Pinpoint the cell where the given text exists, returning its (x, y) midpoint coordinate. 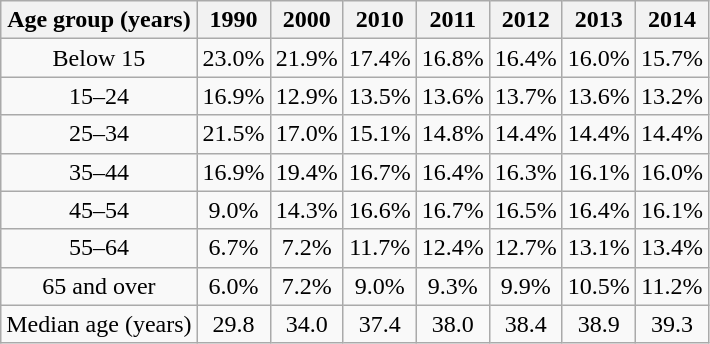
39.3 (672, 324)
15.1% (380, 134)
35–44 (99, 172)
16.5% (526, 210)
21.9% (306, 58)
45–54 (99, 210)
25–34 (99, 134)
13.1% (598, 248)
10.5% (598, 286)
12.9% (306, 96)
15–24 (99, 96)
13.7% (526, 96)
9.9% (526, 286)
65 and over (99, 286)
11.2% (672, 286)
14.8% (452, 134)
13.5% (380, 96)
2014 (672, 20)
14.3% (306, 210)
17.4% (380, 58)
2000 (306, 20)
9.3% (452, 286)
2011 (452, 20)
21.5% (234, 134)
2013 (598, 20)
11.7% (380, 248)
12.7% (526, 248)
16.8% (452, 58)
38.9 (598, 324)
12.4% (452, 248)
Age group (years) (99, 20)
19.4% (306, 172)
Median age (years) (99, 324)
6.0% (234, 286)
16.6% (380, 210)
1990 (234, 20)
13.2% (672, 96)
2012 (526, 20)
29.8 (234, 324)
6.7% (234, 248)
37.4 (380, 324)
38.0 (452, 324)
23.0% (234, 58)
34.0 (306, 324)
55–64 (99, 248)
16.3% (526, 172)
15.7% (672, 58)
Below 15 (99, 58)
2010 (380, 20)
13.4% (672, 248)
17.0% (306, 134)
38.4 (526, 324)
